For the text-containing cell, return its midpoint in [X, Y] coordinate format. 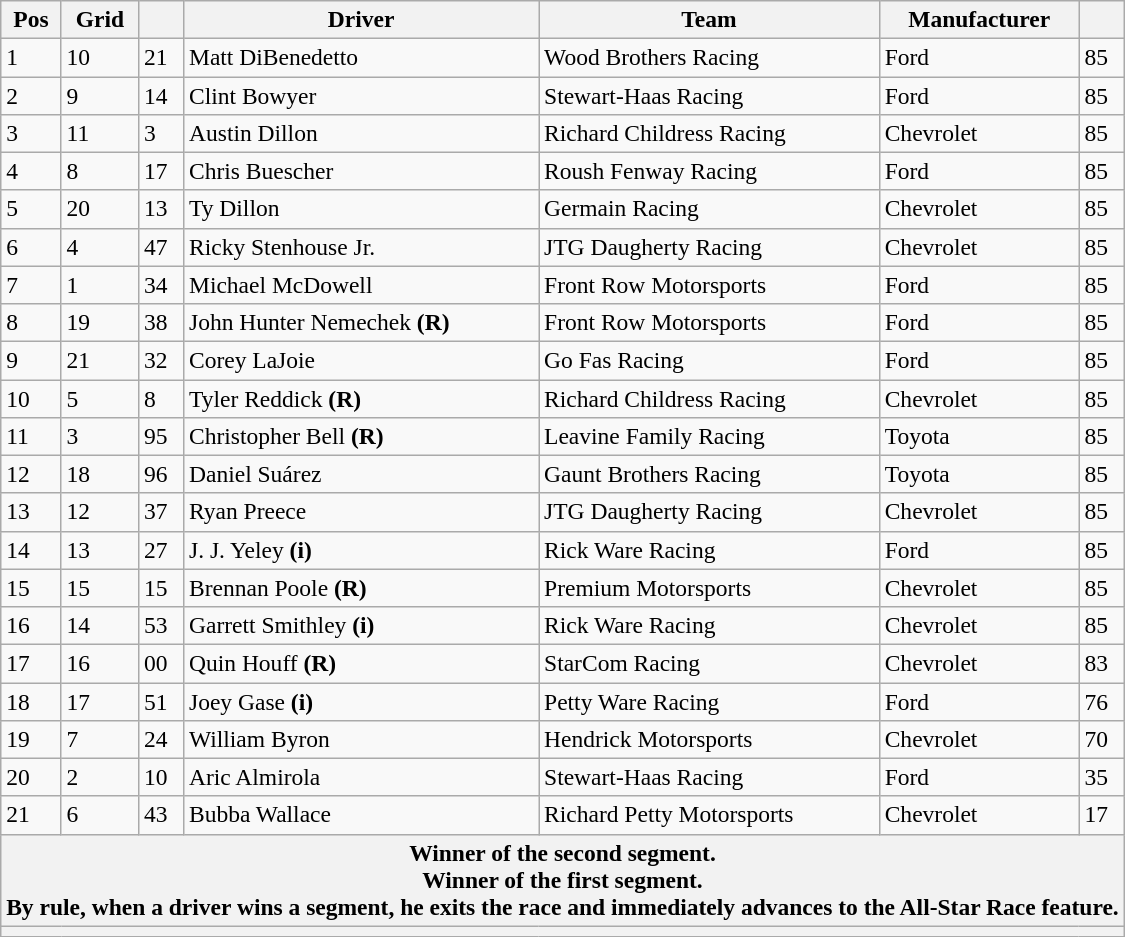
47 [162, 247]
StarCom Racing [710, 663]
Petty Ware Racing [710, 701]
Bubba Wallace [362, 815]
Team [710, 19]
Ty Dillon [362, 209]
Michael McDowell [362, 285]
34 [162, 285]
Corey LaJoie [362, 360]
Grid [100, 19]
Matt DiBenedetto [362, 57]
27 [162, 550]
Quin Houff (R) [362, 663]
Manufacturer [979, 19]
70 [1102, 739]
Roush Fenway Racing [710, 171]
Hendrick Motorsports [710, 739]
24 [162, 739]
Chris Buescher [362, 171]
Wood Brothers Racing [710, 57]
Daniel Suárez [362, 474]
Aric Almirola [362, 777]
Ryan Preece [362, 512]
John Hunter Nemechek (R) [362, 322]
Joey Gase (i) [362, 701]
96 [162, 474]
Tyler Reddick (R) [362, 398]
Brennan Poole (R) [362, 588]
Austin Dillon [362, 133]
Garrett Smithley (i) [362, 625]
53 [162, 625]
Pos [31, 19]
37 [162, 512]
00 [162, 663]
Germain Racing [710, 209]
35 [1102, 777]
43 [162, 815]
Gaunt Brothers Racing [710, 474]
Clint Bowyer [362, 95]
Leavine Family Racing [710, 436]
32 [162, 360]
Driver [362, 19]
Christopher Bell (R) [362, 436]
Go Fas Racing [710, 360]
38 [162, 322]
51 [162, 701]
Ricky Stenhouse Jr. [362, 247]
Premium Motorsports [710, 588]
76 [1102, 701]
William Byron [362, 739]
J. J. Yeley (i) [362, 550]
95 [162, 436]
Richard Petty Motorsports [710, 815]
83 [1102, 663]
